Determine the [X, Y] coordinate at the center of the cell enclosing the given text.  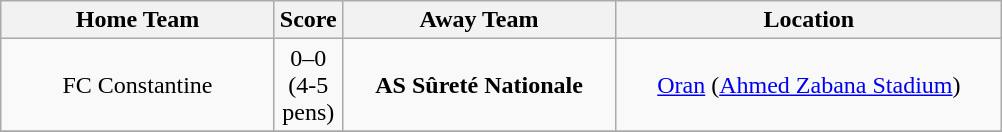
Score [308, 20]
Location [809, 20]
Oran (Ahmed Zabana Stadium) [809, 85]
Home Team [138, 20]
0–0 (4-5 pens) [308, 85]
Away Team [479, 20]
FC Constantine [138, 85]
AS Sûreté Nationale [479, 85]
